Provide the [X, Y] coordinate of the cell's center where the given text is located.  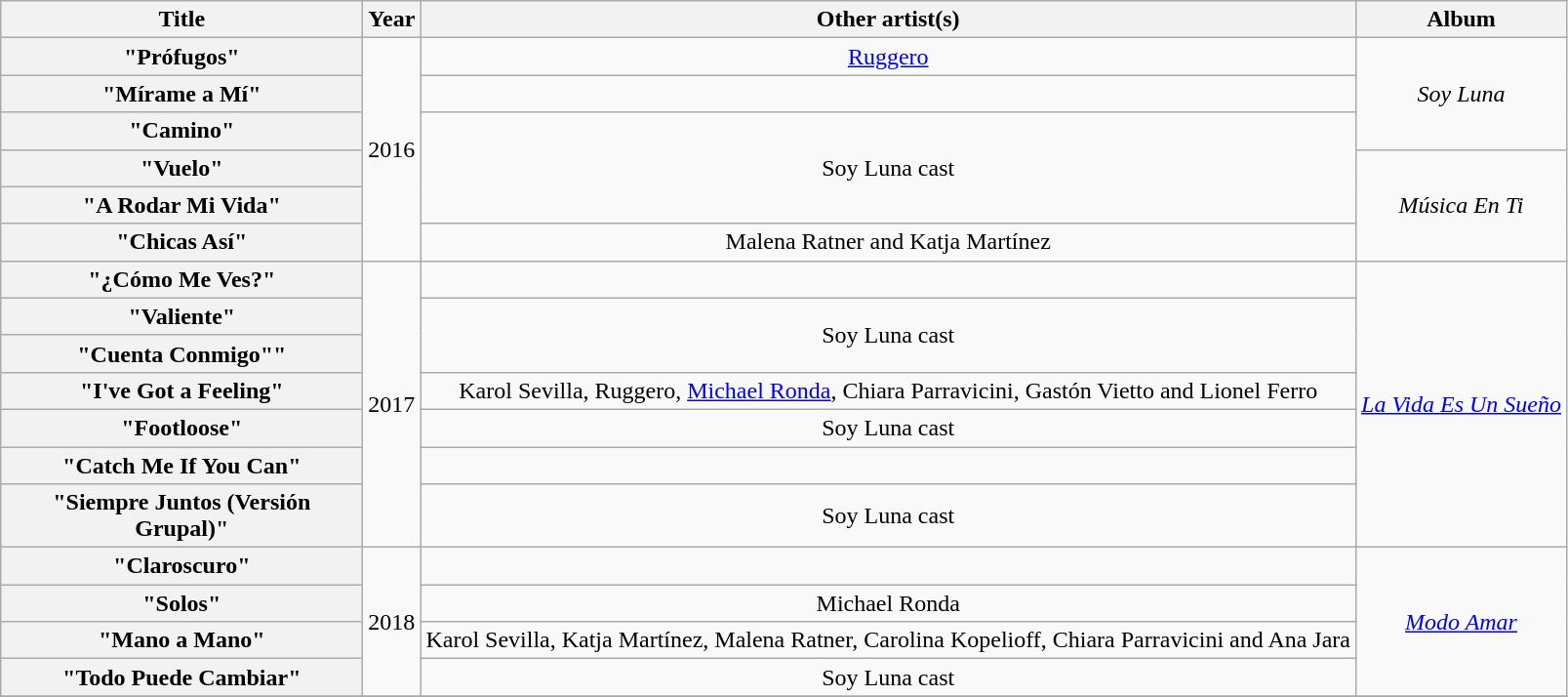
"Footloose" [181, 428]
"I've Got a Feeling" [181, 390]
Modo Amar [1462, 622]
Karol Sevilla, Katja Martínez, Malena Ratner, Carolina Kopelioff, Chiara Parravicini and Ana Jara [888, 640]
"Camino" [181, 131]
"Todo Puede Cambiar" [181, 677]
"Prófugos" [181, 57]
Year [392, 20]
"Vuelo" [181, 168]
Ruggero [888, 57]
"Siempre Juntos (Versión Grupal)" [181, 515]
Title [181, 20]
"Catch Me If You Can" [181, 466]
Música En Ti [1462, 205]
La Vida Es Un Sueño [1462, 404]
"Chicas Así" [181, 242]
"Mano a Mano" [181, 640]
Soy Luna [1462, 94]
Malena Ratner and Katja Martínez [888, 242]
Album [1462, 20]
Karol Sevilla, Ruggero, Michael Ronda, Chiara Parravicini, Gastón Vietto and Lionel Ferro [888, 390]
"Cuenta Conmigo"" [181, 353]
2018 [392, 622]
"Mírame a Mí" [181, 94]
"Claroscuro" [181, 566]
"Valiente" [181, 316]
Michael Ronda [888, 603]
Other artist(s) [888, 20]
"¿Cómo Me Ves?" [181, 279]
2016 [392, 149]
"A Rodar Mi Vida" [181, 205]
2017 [392, 404]
"Solos" [181, 603]
